Determine the [x, y] coordinate at the center of the cell enclosing the given text.  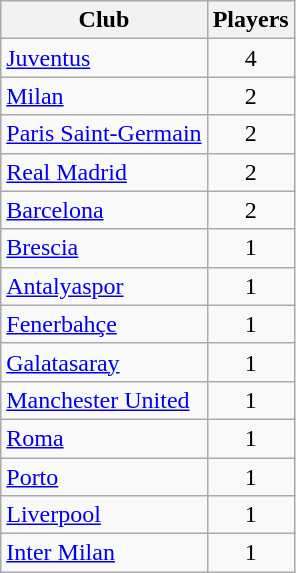
Juventus [104, 58]
Galatasaray [104, 362]
Club [104, 20]
Porto [104, 477]
Brescia [104, 248]
Manchester United [104, 400]
Antalyaspor [104, 286]
Milan [104, 96]
Players [250, 20]
Liverpool [104, 515]
Real Madrid [104, 172]
4 [250, 58]
Inter Milan [104, 553]
Roma [104, 438]
Barcelona [104, 210]
Fenerbahçe [104, 324]
Paris Saint-Germain [104, 134]
